Extract the [X, Y] coordinate from the center of the cell holding the provided text.  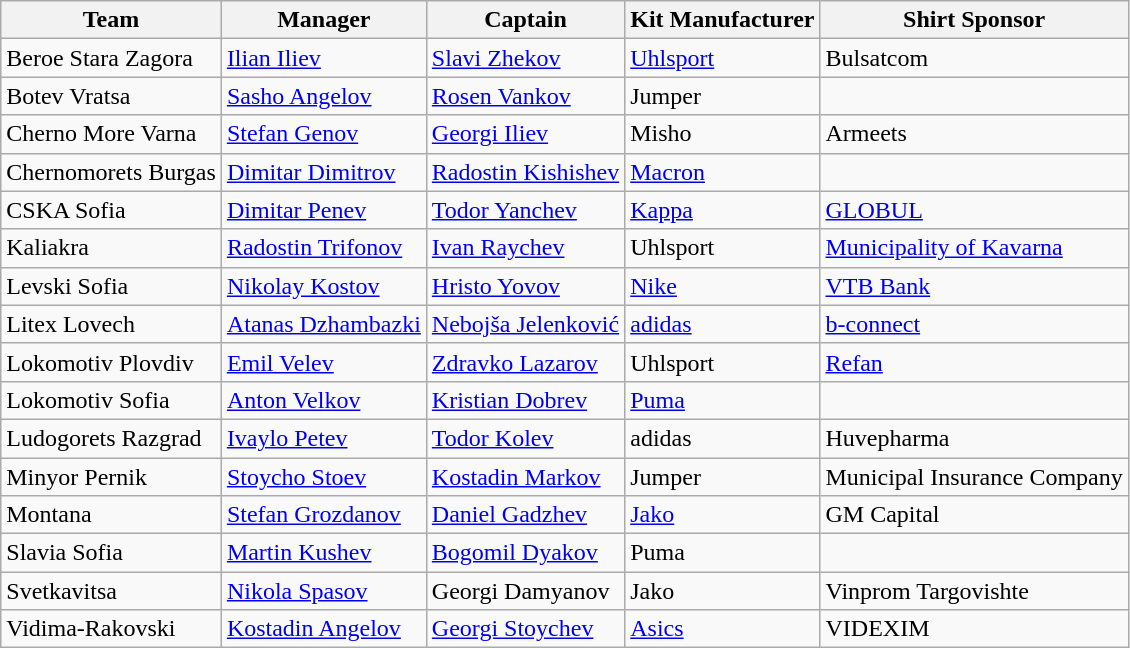
Nike [722, 286]
Rosen Vankov [525, 96]
Vinprom Targovishte [974, 591]
Team [112, 20]
CSKA Sofia [112, 210]
Stefan Genov [324, 134]
Cherno More Varna [112, 134]
Refan [974, 362]
Radostin Kishishev [525, 172]
Dimitar Dimitrov [324, 172]
VIDEXIM [974, 629]
Georgi Iliev [525, 134]
Minyor Pernik [112, 477]
Emil Velev [324, 362]
Lokomotiv Plovdiv [112, 362]
Huvepharma [974, 438]
Captain [525, 20]
Chernomorets Burgas [112, 172]
Hristo Yovov [525, 286]
Ilian Iliev [324, 58]
Slavi Zhekov [525, 58]
Daniel Gadzhev [525, 515]
b-connect [974, 324]
Shirt Sponsor [974, 20]
Ivaylo Petev [324, 438]
Municipality of Kavarna [974, 248]
GM Capital [974, 515]
Stoycho Stoev [324, 477]
Municipal Insurance Company [974, 477]
Misho [722, 134]
Macron [722, 172]
Atanas Dzhambazki [324, 324]
Beroe Stara Zagora [112, 58]
Svetkavitsa [112, 591]
Ludogorets Razgrad [112, 438]
Georgi Stoychev [525, 629]
Slavia Sofia [112, 553]
Sasho Angelov [324, 96]
Armeets [974, 134]
Martin Kushev [324, 553]
Stefan Grozdanov [324, 515]
Kostadin Markov [525, 477]
Bulsatcom [974, 58]
Manager [324, 20]
Kit Manufacturer [722, 20]
Ivan Raychev [525, 248]
Asics [722, 629]
Kostadin Angelov [324, 629]
Litex Lovech [112, 324]
Radostin Trifonov [324, 248]
Montana [112, 515]
Zdravko Lazarov [525, 362]
Nikolay Kostov [324, 286]
Georgi Damyanov [525, 591]
Nebojša Jelenković [525, 324]
Kristian Dobrev [525, 400]
Botev Vratsa [112, 96]
VTB Bank [974, 286]
Dimitar Penev [324, 210]
Kaliakra [112, 248]
Nikola Spasov [324, 591]
Todor Yanchev [525, 210]
Levski Sofia [112, 286]
Todor Kolev [525, 438]
Lokomotiv Sofia [112, 400]
Vidima-Rakovski [112, 629]
GLOBUL [974, 210]
Bogomil Dyakov [525, 553]
Anton Velkov [324, 400]
Kappa [722, 210]
